For the text-containing cell, return its midpoint in (x, y) coordinate format. 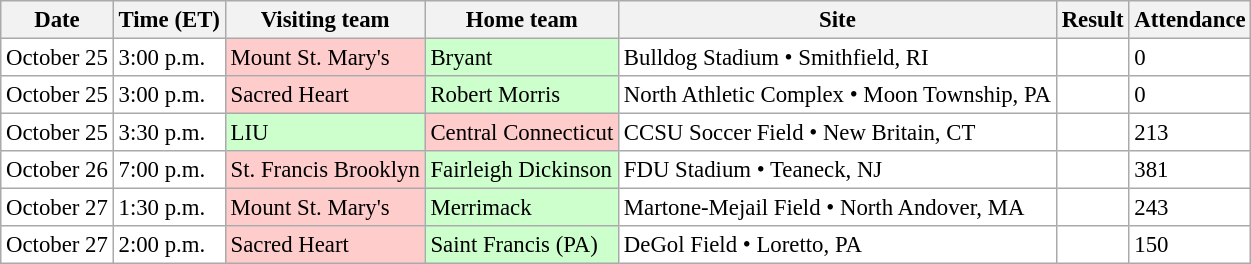
Time (ET) (169, 20)
Central Connecticut (522, 133)
150 (1190, 245)
October 26 (57, 170)
Date (57, 20)
Robert Morris (522, 95)
Site (838, 20)
7:00 p.m. (169, 170)
Merrimack (522, 208)
Visiting team (325, 20)
213 (1190, 133)
LIU (325, 133)
Bryant (522, 58)
DeGol Field • Loretto, PA (838, 245)
St. Francis Brooklyn (325, 170)
Home team (522, 20)
Martone-Mejail Field • North Andover, MA (838, 208)
2:00 p.m. (169, 245)
243 (1190, 208)
3:30 p.m. (169, 133)
Attendance (1190, 20)
Fairleigh Dickinson (522, 170)
381 (1190, 170)
1:30 p.m. (169, 208)
Result (1092, 20)
Bulldog Stadium • Smithfield, RI (838, 58)
North Athletic Complex • Moon Township, PA (838, 95)
FDU Stadium • Teaneck, NJ (838, 170)
CCSU Soccer Field • New Britain, CT (838, 133)
Saint Francis (PA) (522, 245)
